Scan for the cell matching the given text and deliver its [x, y] coordinate at center. 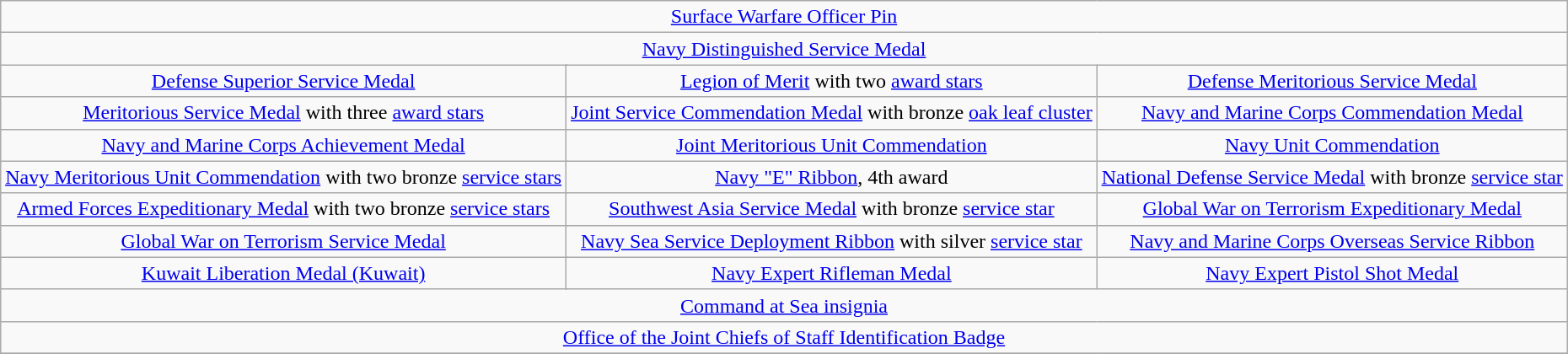
Defense Superior Service Medal [283, 81]
Joint Service Commendation Medal with bronze oak leaf cluster [832, 113]
Office of the Joint Chiefs of Staff Identification Badge [784, 337]
Southwest Asia Service Medal with bronze service star [832, 209]
Command at Sea insignia [784, 305]
Navy Meritorious Unit Commendation with two bronze service stars [283, 177]
Kuwait Liberation Medal (Kuwait) [283, 273]
Navy Unit Commendation [1332, 145]
Navy "E" Ribbon, 4th award [832, 177]
Navy and Marine Corps Achievement Medal [283, 145]
Navy Distinguished Service Medal [784, 49]
Surface Warfare Officer Pin [784, 17]
Joint Meritorious Unit Commendation [832, 145]
Global War on Terrorism Expeditionary Medal [1332, 209]
Navy Expert Rifleman Medal [832, 273]
National Defense Service Medal with bronze service star [1332, 177]
Navy and Marine Corps Overseas Service Ribbon [1332, 241]
Navy Expert Pistol Shot Medal [1332, 273]
Navy Sea Service Deployment Ribbon with silver service star [832, 241]
Meritorious Service Medal with three award stars [283, 113]
Armed Forces Expeditionary Medal with two bronze service stars [283, 209]
Global War on Terrorism Service Medal [283, 241]
Defense Meritorious Service Medal [1332, 81]
Navy and Marine Corps Commendation Medal [1332, 113]
Legion of Merit with two award stars [832, 81]
